Determine the (x, y) coordinate at the center of the cell enclosing the given text.  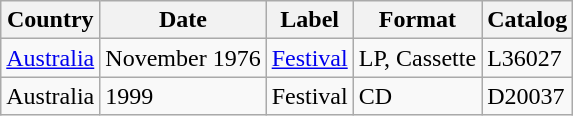
Label (310, 20)
LP, Cassette (417, 58)
D20037 (528, 96)
Catalog (528, 20)
Country (50, 20)
November 1976 (183, 58)
Date (183, 20)
L36027 (528, 58)
CD (417, 96)
1999 (183, 96)
Format (417, 20)
